Capture the cell that displays the provided text and extract its (x, y) central coordinate. 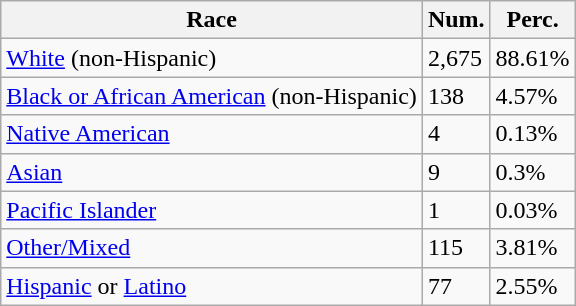
138 (456, 96)
Black or African American (non-Hispanic) (212, 96)
88.61% (532, 58)
2,675 (456, 58)
4 (456, 134)
Hispanic or Latino (212, 286)
115 (456, 248)
Race (212, 20)
1 (456, 210)
0.3% (532, 172)
Pacific Islander (212, 210)
Num. (456, 20)
Other/Mixed (212, 248)
Native American (212, 134)
9 (456, 172)
Perc. (532, 20)
2.55% (532, 286)
0.03% (532, 210)
White (non-Hispanic) (212, 58)
0.13% (532, 134)
4.57% (532, 96)
Asian (212, 172)
77 (456, 286)
3.81% (532, 248)
